Extract the [x, y] coordinate from the center of the cell holding the provided text.  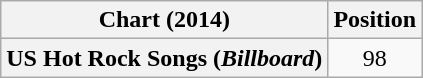
Chart (2014) [164, 20]
Position [375, 20]
US Hot Rock Songs (Billboard) [164, 58]
98 [375, 58]
